Determine the [x, y] coordinate at the center of the cell enclosing the given text.  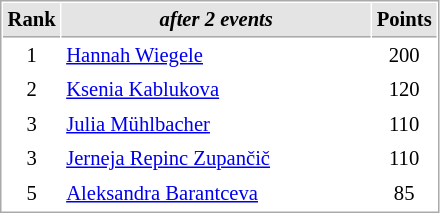
Ksenia Kablukova [216, 90]
Points [404, 20]
85 [404, 194]
Aleksandra Barantceva [216, 194]
after 2 events [216, 20]
Jerneja Repinc Zupančič [216, 158]
2 [32, 90]
200 [404, 56]
5 [32, 194]
Hannah Wiegele [216, 56]
1 [32, 56]
Rank [32, 20]
120 [404, 90]
Julia Mühlbacher [216, 124]
